Locate the cell with the specified text and output its [X, Y] center coordinate. 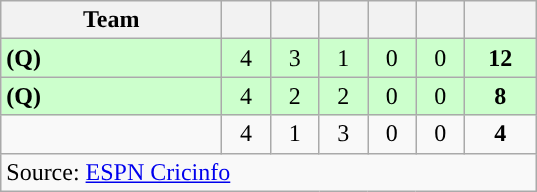
Source: ESPN Cricinfo [268, 172]
12 [500, 58]
Team [112, 20]
8 [500, 96]
